Detect which cell encompasses the target text, then output its [x, y] center coordinate. 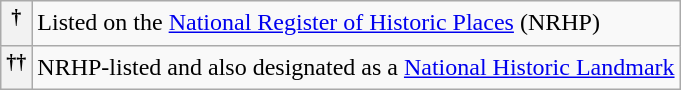
NRHP-listed and also designated as a National Historic Landmark [356, 68]
Listed on the National Register of Historic Places (NRHP) [356, 24]
†† [16, 68]
† [16, 24]
